Pinpoint the cell where the given text exists, returning its (X, Y) midpoint coordinate. 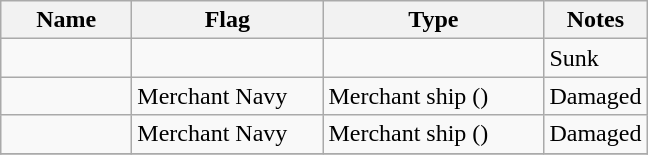
Flag (228, 20)
Type (434, 20)
Name (66, 20)
Sunk (596, 58)
Notes (596, 20)
